Pinpoint the cell where the given text exists, returning its [x, y] midpoint coordinate. 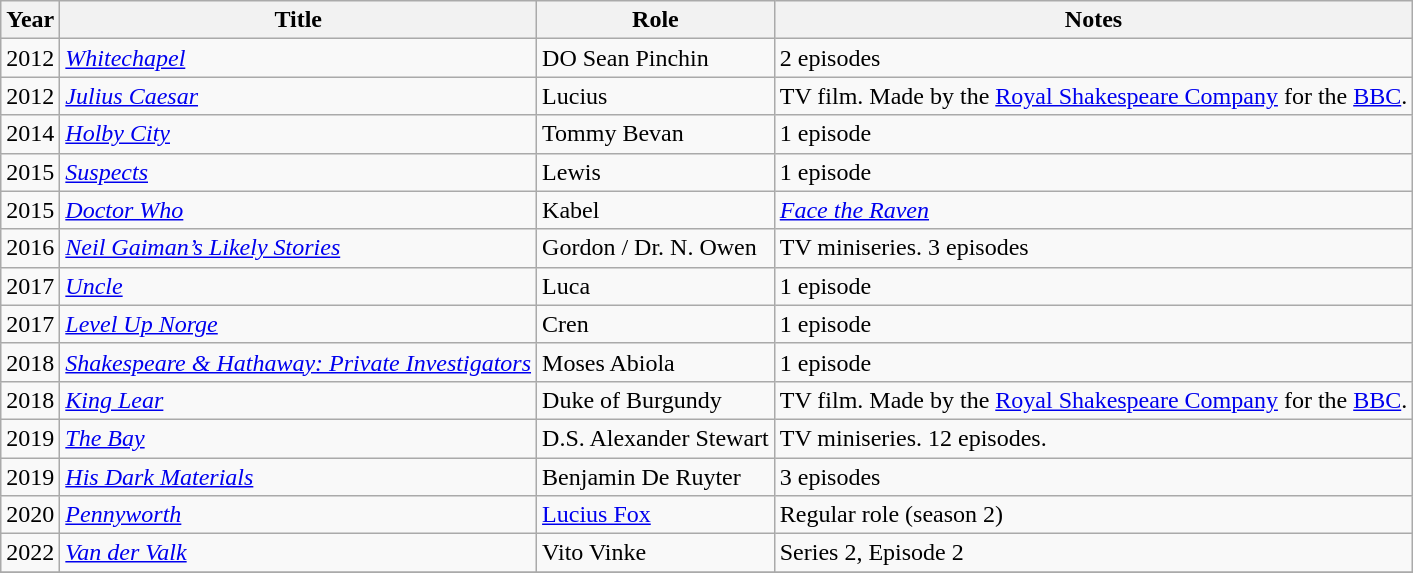
Regular role (season 2) [1094, 515]
Uncle [298, 286]
Title [298, 20]
Duke of Burgundy [656, 400]
Suspects [298, 172]
His Dark Materials [298, 477]
Gordon / Dr. N. Owen [656, 248]
3 episodes [1094, 477]
Shakespeare & Hathaway: Private Investigators [298, 362]
Benjamin De Ruyter [656, 477]
Neil Gaiman’s Likely Stories [298, 248]
Face the Raven [1094, 210]
2022 [30, 553]
TV miniseries. 3 episodes [1094, 248]
Vito Vinke [656, 553]
2 episodes [1094, 58]
Julius Caesar [298, 96]
Series 2, Episode 2 [1094, 553]
2020 [30, 515]
DO Sean Pinchin [656, 58]
Moses Abiola [656, 362]
Whitechapel [298, 58]
Luca [656, 286]
TV miniseries. 12 episodes. [1094, 438]
King Lear [298, 400]
Tommy Bevan [656, 134]
Notes [1094, 20]
Pennyworth [298, 515]
Level Up Norge [298, 324]
Lucius [656, 96]
Kabel [656, 210]
Year [30, 20]
Lucius Fox [656, 515]
2016 [30, 248]
Lewis [656, 172]
D.S. Alexander Stewart [656, 438]
Van der Valk [298, 553]
Cren [656, 324]
Holby City [298, 134]
The Bay [298, 438]
Role [656, 20]
Doctor Who [298, 210]
2014 [30, 134]
